For the text-containing cell, return its midpoint in [x, y] coordinate format. 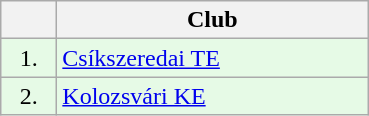
Club [212, 20]
Csíkszeredai TE [212, 58]
Kolozsvári KE [212, 96]
2. [29, 96]
1. [29, 58]
